Determine the [x, y] coordinate at the center of the cell enclosing the given text.  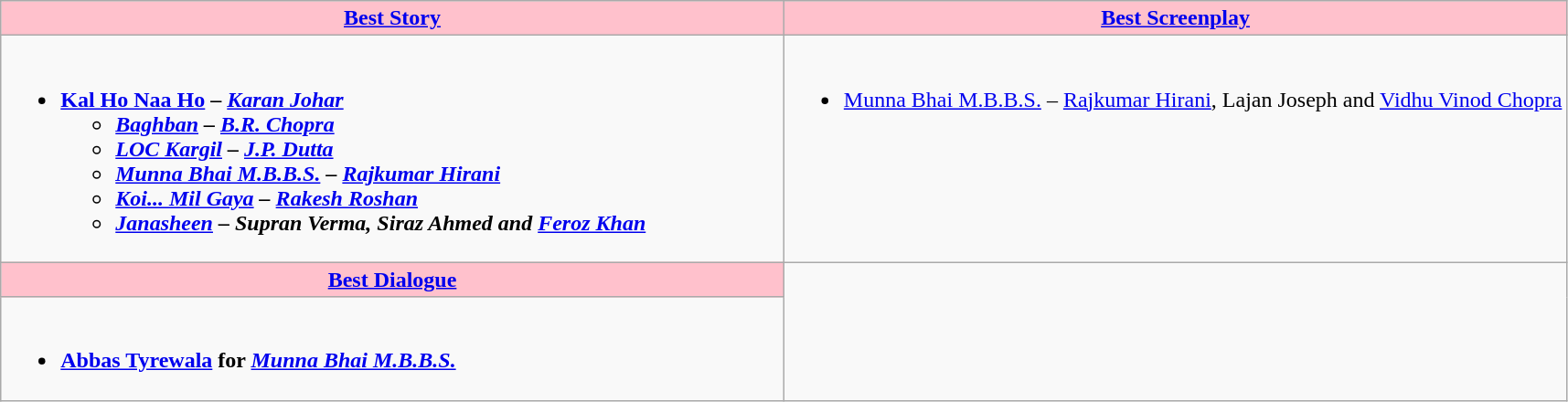
Abbas Tyrewala for Munna Bhai M.B.B.S. [393, 349]
Best Dialogue [393, 280]
Best Screenplay [1176, 18]
Munna Bhai M.B.B.S. – Rajkumar Hirani, Lajan Joseph and Vidhu Vinod Chopra [1176, 149]
Best Story [393, 18]
